For the text-containing cell, return its midpoint in (X, Y) coordinate format. 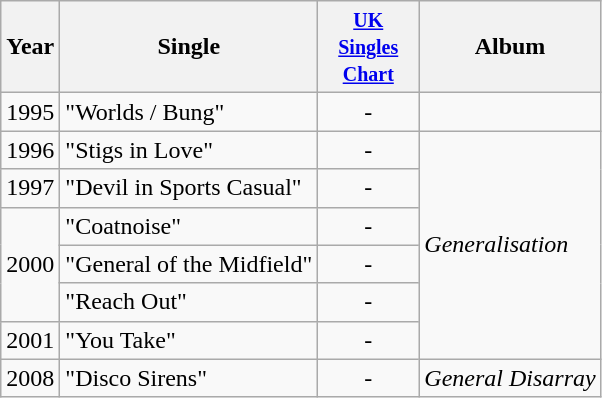
1997 (30, 188)
Generalisation (510, 245)
UK Singles Chart (368, 47)
"Reach Out" (189, 302)
Single (189, 47)
1995 (30, 112)
"Disco Sirens" (189, 378)
Year (30, 47)
"Stigs in Love" (189, 150)
2001 (30, 340)
"Worlds / Bung" (189, 112)
2008 (30, 378)
"Coatnoise" (189, 226)
"Devil in Sports Casual" (189, 188)
"You Take" (189, 340)
General Disarray (510, 378)
Album (510, 47)
1996 (30, 150)
"General of the Midfield" (189, 264)
2000 (30, 264)
